Return the [x, y] coordinate for the center point of the cell that contains the specified text.  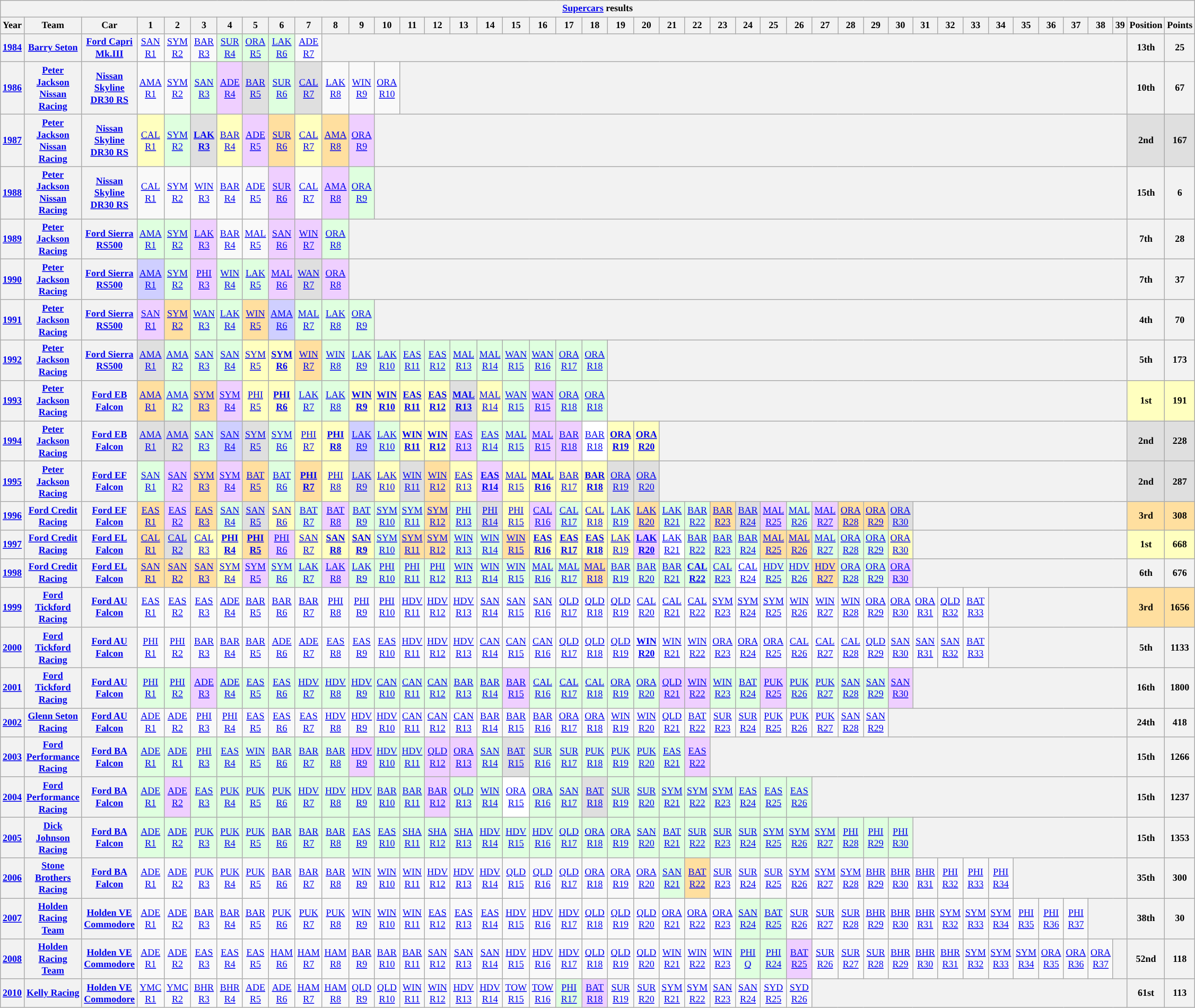
WANR7 [309, 279]
ORAR37 [1101, 959]
ORAR35 [1051, 959]
4th [1146, 320]
Barry Seton [53, 48]
2006 [13, 878]
BHRR3 [204, 993]
1987 [13, 140]
668 [1180, 545]
2001 [13, 688]
Glenn Seton Racing [53, 723]
29 [876, 25]
PHIR13 [464, 516]
2008 [13, 959]
SANR31 [925, 647]
EASR7 [309, 723]
Year [13, 25]
16 [543, 25]
PHIR29 [876, 838]
PHIR28 [851, 838]
BARR16 [543, 723]
3 [204, 25]
CALR3 [204, 545]
CANR10 [387, 688]
CANR15 [516, 647]
61st [1146, 993]
1991 [13, 320]
HDVR25 [773, 573]
2000 [13, 647]
BATR9 [362, 516]
SYDR25 [773, 993]
ORAR16 [543, 797]
PUKR20 [646, 757]
PHIR9 [362, 607]
PUKR19 [621, 757]
BATR24 [748, 688]
PHIR36 [1051, 918]
WANR16 [543, 360]
CALR26 [799, 647]
SANR12 [438, 959]
ORAR5 [256, 48]
ORAR36 [1076, 959]
228 [1180, 441]
PHIR11 [412, 573]
SYMR24 [748, 607]
Kelly Racing [53, 993]
35 [1026, 25]
24th [1146, 723]
SHAR13 [464, 838]
WINR8 [335, 360]
TOWR16 [543, 993]
EASR21 [672, 757]
SURR17 [569, 757]
WANR3 [204, 320]
BARR13 [464, 688]
1237 [1180, 797]
18 [595, 25]
Stone Brothers Racing [53, 878]
1993 [13, 400]
1988 [13, 193]
287 [1180, 481]
YMCR1 [151, 993]
CANR16 [543, 647]
26 [799, 25]
SYDR26 [799, 993]
Team [53, 25]
CALR24 [748, 573]
PHIR33 [975, 878]
Position [1146, 25]
MALR5 [256, 239]
2003 [13, 757]
PHIR35 [1026, 918]
31 [925, 25]
13th [1146, 48]
QLDR9 [362, 993]
21 [672, 25]
1266 [1180, 757]
1800 [1180, 688]
LAKR5 [256, 279]
2002 [13, 723]
15 [516, 25]
19 [621, 25]
113 [1180, 993]
SHAR12 [438, 838]
22 [697, 25]
35th [1146, 878]
ORAR31 [925, 607]
CALR28 [851, 647]
1 [151, 25]
CALR23 [722, 573]
27 [825, 25]
1133 [1180, 647]
1998 [13, 573]
QLDR10 [387, 993]
LAKR4 [230, 320]
QLDR12 [438, 757]
34 [1001, 25]
418 [1180, 723]
2004 [13, 797]
EASR18 [595, 545]
1353 [1180, 838]
PHIR24 [773, 959]
WINR26 [799, 607]
20 [646, 25]
WINR19 [621, 723]
SANR15 [516, 607]
11 [412, 25]
118 [1180, 959]
PUKR8 [335, 918]
ORAR13 [464, 757]
CALR21 [672, 607]
300 [1180, 878]
PHIQ [748, 959]
5 [256, 25]
EASR17 [569, 545]
EASR24 [748, 797]
33 [975, 25]
ORAR21 [672, 918]
39 [1120, 25]
BATR5 [256, 481]
CALR27 [825, 647]
SANR17 [569, 797]
1994 [13, 441]
2005 [13, 838]
SANR32 [950, 647]
SANR7 [309, 545]
PHIR30 [901, 838]
4 [230, 25]
PHIR12 [438, 573]
BATR21 [672, 838]
14 [490, 25]
SHAR11 [412, 838]
QLDR16 [543, 878]
ORAR25 [773, 647]
SURR22 [697, 838]
CANR14 [490, 647]
SANR23 [722, 993]
16th [1146, 688]
10 [387, 25]
BARR9 [362, 959]
TOWR15 [516, 993]
36 [1051, 25]
PHIR37 [1076, 918]
PHIR17 [569, 993]
2007 [13, 918]
WINR4 [230, 279]
HDVR26 [799, 573]
QLDR13 [464, 797]
SANR21 [672, 878]
2 [177, 25]
2010 [13, 993]
BATR7 [309, 516]
BARR19 [621, 573]
SANR16 [543, 607]
7 [309, 25]
ORAR22 [697, 918]
QLDR29 [876, 647]
308 [1180, 516]
38th [1146, 918]
10th [1146, 88]
8 [335, 25]
SANR5 [256, 516]
SURR4 [230, 48]
70 [1180, 320]
24 [748, 25]
12 [438, 25]
SURR16 [543, 757]
BATR15 [516, 757]
67 [1180, 88]
1996 [13, 516]
QLDR32 [950, 607]
32 [950, 25]
LAKR6 [282, 48]
AMAR6 [282, 320]
9 [362, 25]
ORAR15 [516, 797]
1990 [13, 279]
1999 [13, 607]
WINR27 [825, 607]
BARR17 [569, 481]
EASR22 [697, 757]
1656 [1180, 607]
SANR20 [646, 838]
HDVR27 [825, 573]
38 [1101, 25]
Dick Johnson Racing [53, 838]
PHIR34 [1001, 878]
SANR13 [464, 959]
MALR7 [309, 320]
23 [722, 25]
SANR8 [335, 545]
1995 [13, 481]
SANR9 [362, 545]
CALR2 [177, 545]
YMCR2 [177, 993]
191 [1180, 400]
1986 [13, 88]
Supercars results [598, 8]
Ford Capri Mk.III [109, 48]
BHRR4 [230, 993]
BATR6 [282, 481]
PHIR14 [490, 516]
SYMR28 [851, 878]
Points [1180, 25]
1997 [13, 545]
BARR21 [672, 573]
1992 [13, 360]
WINR3 [204, 193]
CANR13 [464, 723]
676 [1180, 573]
PUKR18 [595, 757]
EASR8 [335, 647]
ADER3 [204, 688]
BARR12 [438, 797]
EASR26 [799, 797]
MALR17 [569, 573]
HAMR6 [282, 959]
PHIR32 [950, 878]
EASR16 [543, 545]
52nd [1146, 959]
17 [569, 25]
13 [464, 25]
BARR20 [646, 573]
MALR18 [595, 573]
167 [1180, 140]
PUKR7 [309, 918]
BATR8 [335, 516]
6th [1146, 573]
Car [109, 25]
QLDR15 [516, 878]
1984 [13, 48]
WINR28 [851, 607]
EASR25 [773, 797]
ORAR24 [748, 647]
1989 [13, 239]
ORAR10 [387, 88]
CALR20 [646, 607]
PHIR15 [516, 516]
MALR6 [282, 279]
SURR25 [773, 878]
173 [1180, 360]
